For the text-containing cell, return its midpoint in (x, y) coordinate format. 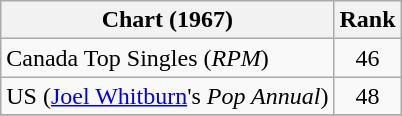
46 (368, 58)
Rank (368, 20)
Chart (1967) (168, 20)
Canada Top Singles (RPM) (168, 58)
US (Joel Whitburn's Pop Annual) (168, 96)
48 (368, 96)
